From the cell containing the given text, extract its center point as [x, y] coordinate. 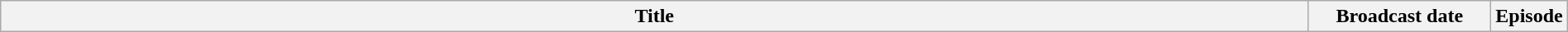
Title [655, 16]
Episode [1529, 16]
Broadcast date [1399, 16]
